Return (X, Y) of the center of cell containing provided text 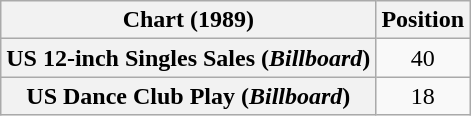
Position (423, 20)
US Dance Club Play (Billboard) (188, 96)
Chart (1989) (188, 20)
US 12-inch Singles Sales (Billboard) (188, 58)
40 (423, 58)
18 (423, 96)
